Pinpoint the cell where the given text exists, returning its [X, Y] midpoint coordinate. 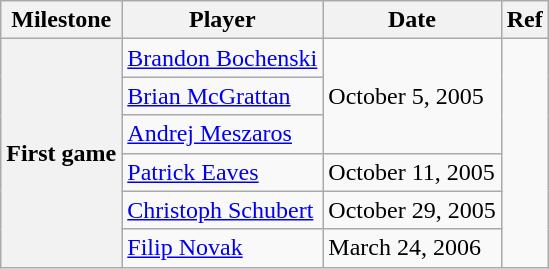
October 11, 2005 [412, 172]
Date [412, 20]
Patrick Eaves [222, 172]
Christoph Schubert [222, 210]
Brian McGrattan [222, 96]
Filip Novak [222, 248]
October 5, 2005 [412, 96]
Brandon Bochenski [222, 58]
Player [222, 20]
Milestone [62, 20]
Andrej Meszaros [222, 134]
October 29, 2005 [412, 210]
March 24, 2006 [412, 248]
First game [62, 153]
Ref [524, 20]
